Locate the cell with the specified text and output its (X, Y) center coordinate. 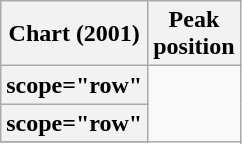
Chart (2001) (74, 34)
Peakposition (194, 34)
